Capture the cell that displays the provided text and extract its (x, y) central coordinate. 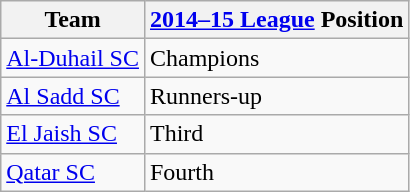
Team (73, 20)
Champions (276, 58)
2014–15 League Position (276, 20)
Al-Duhail SC (73, 58)
Runners-up (276, 96)
Third (276, 134)
Al Sadd SC (73, 96)
Fourth (276, 172)
El Jaish SC (73, 134)
Qatar SC (73, 172)
